Find where the given text appears and provide that cell's center as [x, y] coordinate. 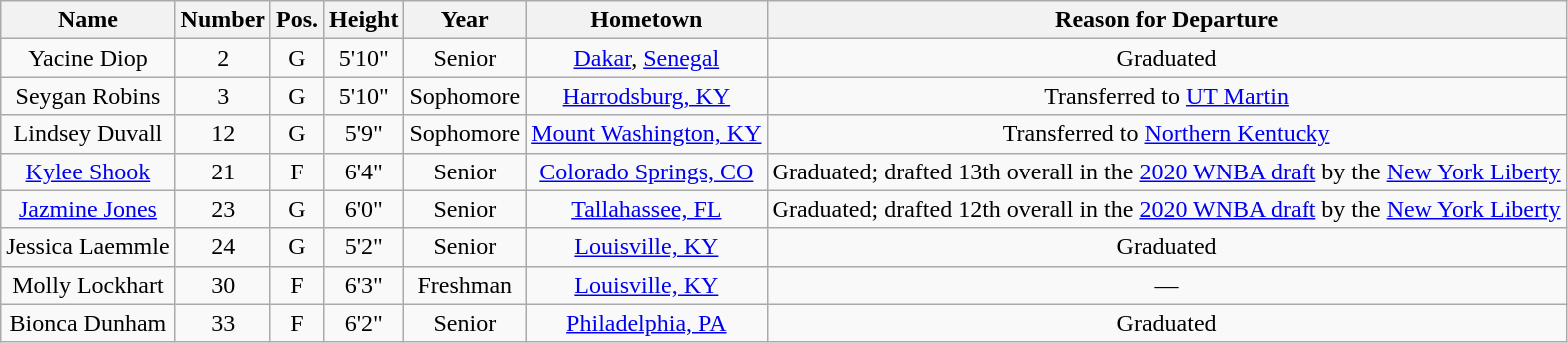
Yacine Diop [88, 58]
12 [223, 134]
Number [223, 20]
Transferred to Northern Kentucky [1166, 134]
2 [223, 58]
Jazmine Jones [88, 209]
Jessica Laemmle [88, 247]
Seygan Robins [88, 96]
Bionca Dunham [88, 323]
6'2" [364, 323]
21 [223, 171]
Name [88, 20]
5'9" [364, 134]
30 [223, 285]
Philadelphia, PA [647, 323]
Molly Lockhart [88, 285]
Reason for Departure [1166, 20]
Transferred to UT Martin [1166, 96]
Freshman [465, 285]
Harrodsburg, KY [647, 96]
Lindsey Duvall [88, 134]
Tallahassee, FL [647, 209]
24 [223, 247]
Graduated; drafted 13th overall in the 2020 WNBA draft by the New York Liberty [1166, 171]
6'3" [364, 285]
Colorado Springs, CO [647, 171]
33 [223, 323]
Kylee Shook [88, 171]
Hometown [647, 20]
Dakar, Senegal [647, 58]
Graduated; drafted 12th overall in the 2020 WNBA draft by the New York Liberty [1166, 209]
6'0" [364, 209]
Pos. [297, 20]
3 [223, 96]
Height [364, 20]
Mount Washington, KY [647, 134]
Year [465, 20]
5'2" [364, 247]
23 [223, 209]
6'4" [364, 171]
— [1166, 285]
